Locate the cell with the specified text and output its [X, Y] center coordinate. 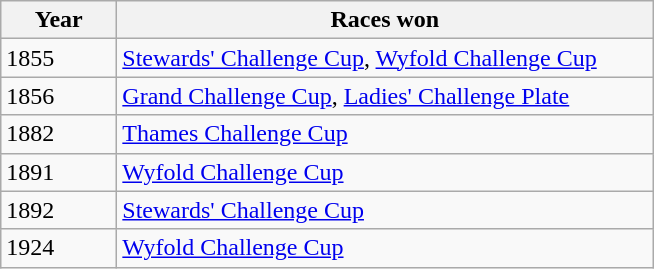
1891 [59, 172]
Stewards' Challenge Cup [385, 210]
Year [59, 20]
1924 [59, 248]
Thames Challenge Cup [385, 134]
Races won [385, 20]
1856 [59, 96]
1855 [59, 58]
1882 [59, 134]
Stewards' Challenge Cup, Wyfold Challenge Cup [385, 58]
Grand Challenge Cup, Ladies' Challenge Plate [385, 96]
1892 [59, 210]
